Scan for the cell matching the given text and deliver its [X, Y] coordinate at center. 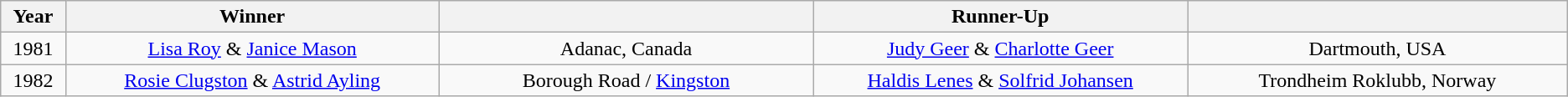
Year [34, 17]
Adanac, Canada [627, 48]
Borough Road / Kingston [627, 80]
Winner [252, 17]
Lisa Roy & Janice Mason [252, 48]
Trondheim Roklubb, Norway [1378, 80]
Haldis Lenes & Solfrid Johansen [1000, 80]
1981 [34, 48]
1982 [34, 80]
Rosie Clugston & Astrid Ayling [252, 80]
Judy Geer & Charlotte Geer [1000, 48]
Dartmouth, USA [1378, 48]
Runner-Up [1000, 17]
